Search for the cell housing the specified text and yield its (x, y) center coordinate. 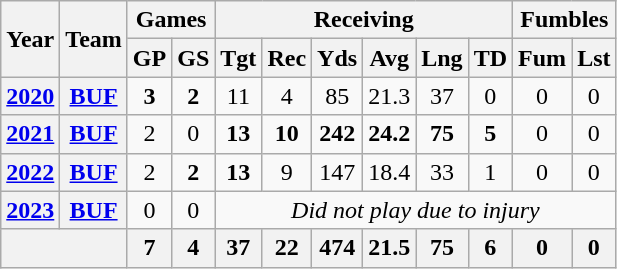
3 (149, 96)
2020 (30, 96)
242 (338, 134)
Yds (338, 58)
9 (287, 172)
Fum (542, 58)
6 (490, 248)
GS (194, 58)
147 (338, 172)
Games (170, 20)
Lng (442, 58)
11 (238, 96)
21.5 (390, 248)
TD (490, 58)
1 (490, 172)
33 (442, 172)
18.4 (390, 172)
Tgt (238, 58)
85 (338, 96)
2021 (30, 134)
474 (338, 248)
24.2 (390, 134)
Receiving (364, 20)
Lst (594, 58)
2022 (30, 172)
GP (149, 58)
2023 (30, 210)
Year (30, 39)
Fumbles (564, 20)
21.3 (390, 96)
Did not play due to injury (416, 210)
7 (149, 248)
22 (287, 248)
5 (490, 134)
Rec (287, 58)
10 (287, 134)
Team (94, 39)
Avg (390, 58)
